Detect which cell encompasses the target text, then output its [x, y] center coordinate. 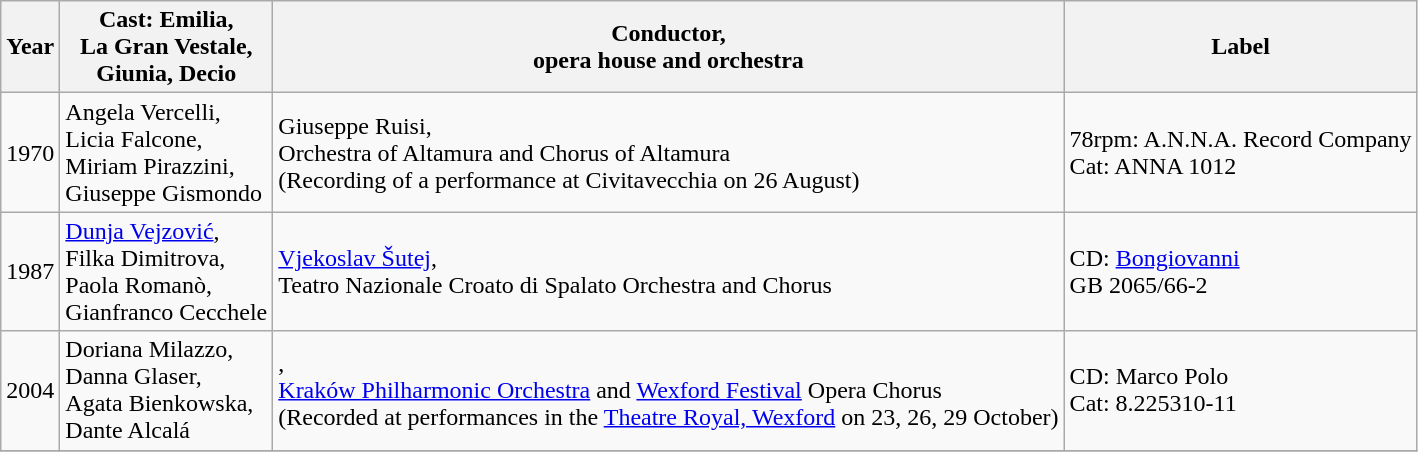
Doriana Milazzo,Danna Glaser,Agata Bienkowska,Dante Alcalá [166, 390]
Year [30, 47]
Vjekoslav Šutej,Teatro Nazionale Croato di Spalato Orchestra and Chorus [668, 272]
Cast: Emilia,La Gran Vestale, Giunia, Decio [166, 47]
CD: BongiovanniGB 2065/66-2 [1240, 272]
2004 [30, 390]
Conductor,opera house and orchestra [668, 47]
Angela Vercelli,Licia Falcone,Miriam Pirazzini,Giuseppe Gismondo [166, 152]
78rpm: A.N.N.A. Record CompanyCat: ANNA 1012 [1240, 152]
Giuseppe Ruisi,Orchestra of Altamura and Chorus of Altamura(Recording of a performance at Civitavecchia on 26 August) [668, 152]
1987 [30, 272]
Label [1240, 47]
CD: Marco PoloCat: 8.225310-11 [1240, 390]
,Kraków Philharmonic Orchestra and Wexford Festival Opera Chorus(Recorded at performances in the Theatre Royal, Wexford on 23, 26, 29 October) [668, 390]
1970 [30, 152]
Dunja Vejzović,Filka Dimitrova,Paola Romanò,Gianfranco Cecchele [166, 272]
